Identify which cell holds the provided text, then report its [X, Y] central coordinate. 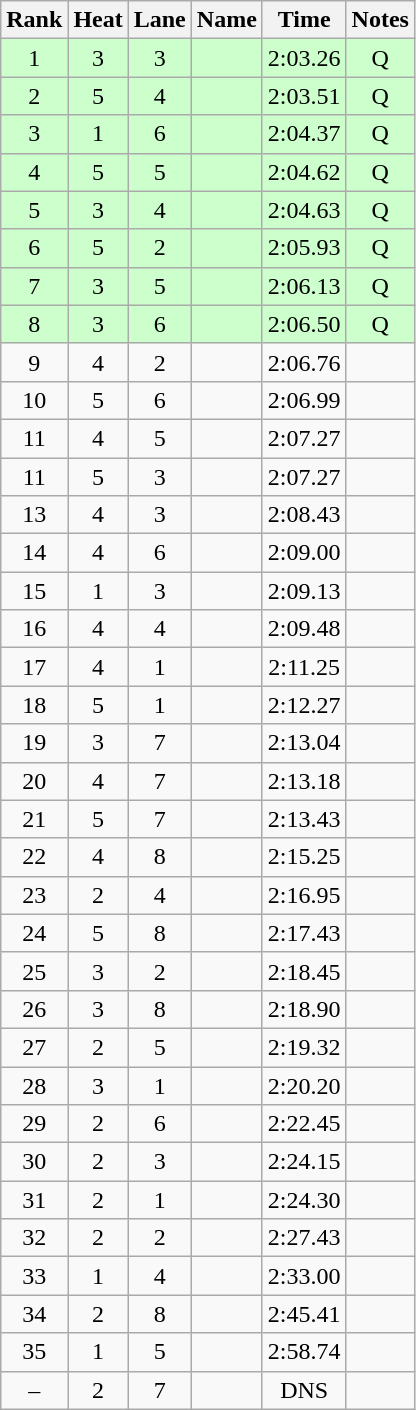
2:18.90 [304, 1009]
2:13.18 [304, 781]
Time [304, 20]
2:09.00 [304, 553]
2:17.43 [304, 933]
Name [226, 20]
Heat [98, 20]
23 [34, 895]
2:18.45 [304, 971]
Rank [34, 20]
2:27.43 [304, 1238]
2:06.50 [304, 324]
30 [34, 1162]
2:04.63 [304, 210]
15 [34, 591]
2:06.99 [304, 400]
2:45.41 [304, 1314]
2:12.27 [304, 705]
2:13.04 [304, 743]
28 [34, 1085]
17 [34, 667]
35 [34, 1352]
24 [34, 933]
16 [34, 629]
2:06.76 [304, 362]
– [34, 1390]
27 [34, 1047]
2:19.32 [304, 1047]
2:20.20 [304, 1085]
18 [34, 705]
10 [34, 400]
33 [34, 1276]
25 [34, 971]
26 [34, 1009]
DNS [304, 1390]
2:08.43 [304, 515]
2:06.13 [304, 286]
2:22.45 [304, 1124]
2:03.51 [304, 96]
31 [34, 1200]
2:04.62 [304, 172]
21 [34, 819]
2:15.25 [304, 857]
2:58.74 [304, 1352]
20 [34, 781]
2:09.13 [304, 591]
29 [34, 1124]
2:16.95 [304, 895]
2:24.15 [304, 1162]
13 [34, 515]
2:09.48 [304, 629]
2:13.43 [304, 819]
2:05.93 [304, 248]
2:24.30 [304, 1200]
Lane [160, 20]
32 [34, 1238]
19 [34, 743]
14 [34, 553]
Notes [380, 20]
2:33.00 [304, 1276]
34 [34, 1314]
2:03.26 [304, 58]
2:11.25 [304, 667]
9 [34, 362]
2:04.37 [304, 134]
22 [34, 857]
